Detect which cell encompasses the target text, then output its [x, y] center coordinate. 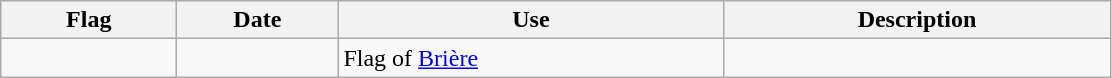
Use [531, 20]
Flag of Brière [531, 58]
Date [258, 20]
Flag [89, 20]
Description [917, 20]
